Detect which cell encompasses the target text, then output its [x, y] center coordinate. 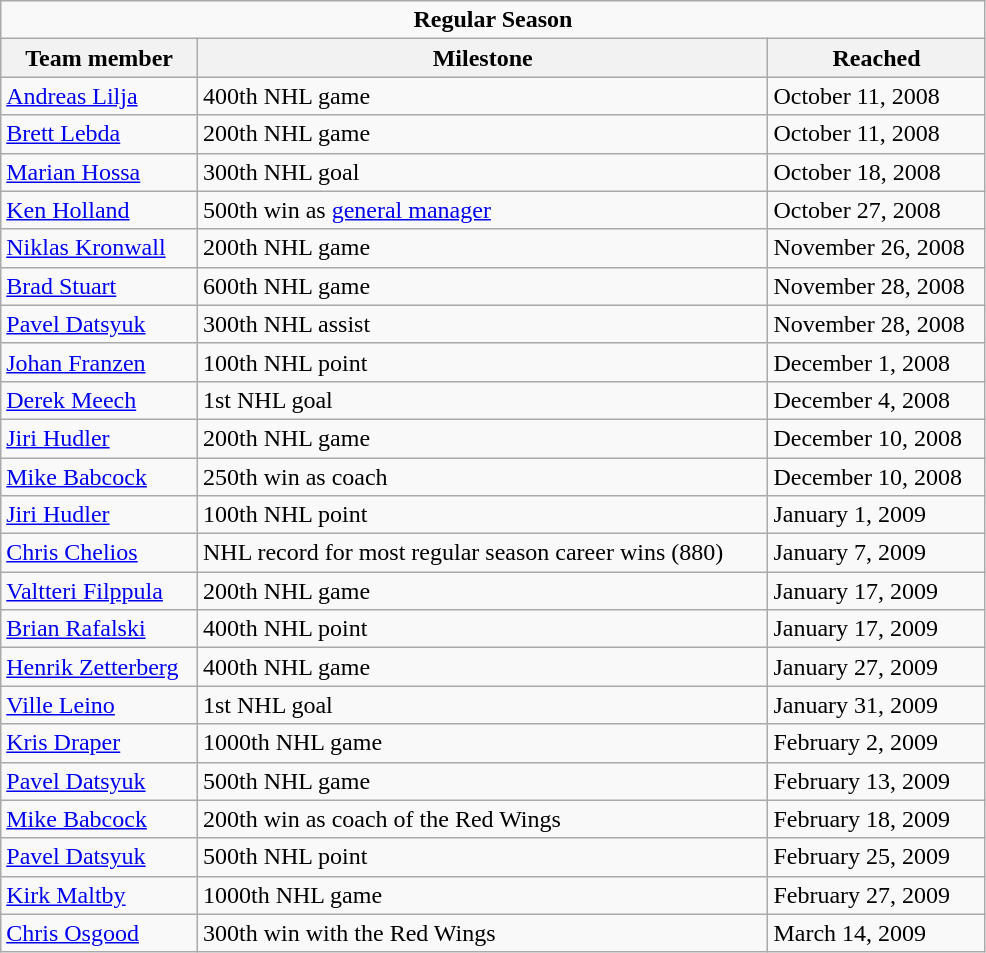
Derek Meech [100, 400]
January 31, 2009 [876, 705]
NHL record for most regular season career wins (880) [482, 553]
March 14, 2009 [876, 933]
500th NHL game [482, 781]
300th NHL goal [482, 172]
Ken Holland [100, 210]
Chris Chelios [100, 553]
January 7, 2009 [876, 553]
Regular Season [493, 20]
December 4, 2008 [876, 400]
200th win as coach of the Red Wings [482, 819]
Andreas Lilja [100, 96]
Brian Rafalski [100, 629]
Team member [100, 58]
600th NHL game [482, 286]
Kirk Maltby [100, 895]
December 1, 2008 [876, 362]
November 26, 2008 [876, 248]
February 2, 2009 [876, 743]
Ville Leino [100, 705]
Kris Draper [100, 743]
300th NHL assist [482, 324]
Chris Osgood [100, 933]
Niklas Kronwall [100, 248]
October 18, 2008 [876, 172]
300th win with the Red Wings [482, 933]
Henrik Zetterberg [100, 667]
500th win as general manager [482, 210]
February 25, 2009 [876, 857]
Milestone [482, 58]
February 13, 2009 [876, 781]
400th NHL point [482, 629]
January 27, 2009 [876, 667]
Brad Stuart [100, 286]
Marian Hossa [100, 172]
Reached [876, 58]
October 27, 2008 [876, 210]
250th win as coach [482, 477]
January 1, 2009 [876, 515]
Brett Lebda [100, 134]
Valtteri Filppula [100, 591]
February 27, 2009 [876, 895]
500th NHL point [482, 857]
February 18, 2009 [876, 819]
Johan Franzen [100, 362]
